Locate the cell with the specified text and output its (x, y) center coordinate. 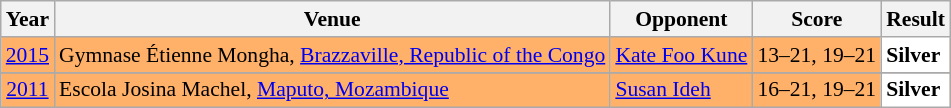
Gymnase Étienne Mongha, Brazzaville, Republic of the Congo (332, 55)
2015 (28, 55)
16–21, 19–21 (816, 90)
Venue (332, 19)
2011 (28, 90)
13–21, 19–21 (816, 55)
Susan Ideh (681, 90)
Year (28, 19)
Result (916, 19)
Score (816, 19)
Escola Josina Machel, Maputo, Mozambique (332, 90)
Kate Foo Kune (681, 55)
Opponent (681, 19)
